Return (x, y) of the center of cell containing provided text 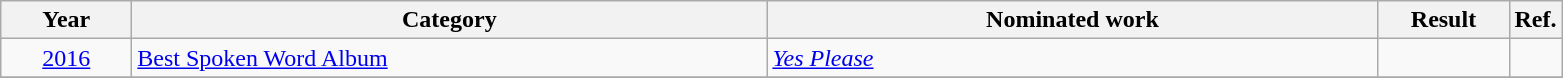
Category (450, 20)
Result (1444, 20)
Year (66, 20)
Ref. (1536, 20)
Yes Please (1072, 58)
Nominated work (1072, 20)
Best Spoken Word Album (450, 58)
2016 (66, 58)
